Return [x, y] of the center of cell containing provided text 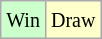
Win [24, 20]
Draw [72, 20]
